Pinpoint the cell where the given text exists, returning its (X, Y) midpoint coordinate. 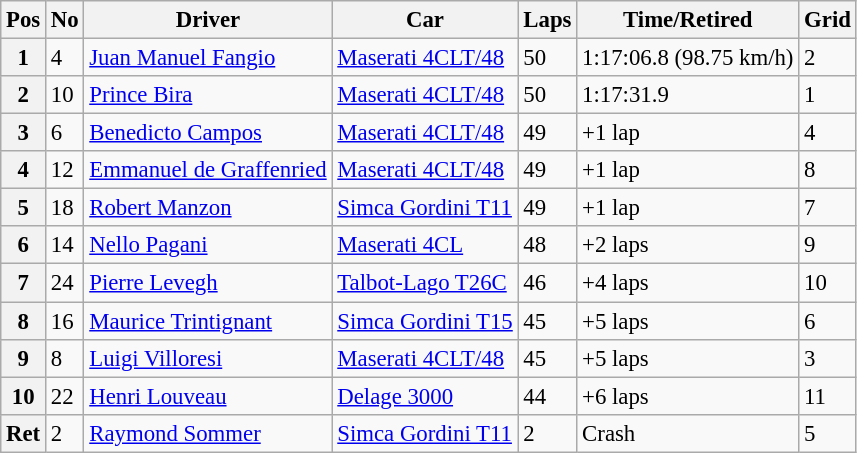
Luigi Villoresi (208, 358)
Robert Manzon (208, 208)
Henri Louveau (208, 396)
Time/Retired (688, 20)
Pierre Levegh (208, 283)
Talbot-Lago T26C (425, 283)
Juan Manuel Fangio (208, 58)
46 (548, 283)
Ret (24, 433)
24 (65, 283)
14 (65, 245)
Prince Bira (208, 95)
Simca Gordini T15 (425, 321)
11 (828, 396)
Emmanuel de Graffenried (208, 170)
Grid (828, 20)
Maserati 4CL (425, 245)
48 (548, 245)
Raymond Sommer (208, 433)
No (65, 20)
Maurice Trintignant (208, 321)
44 (548, 396)
Laps (548, 20)
Pos (24, 20)
Benedicto Campos (208, 133)
12 (65, 170)
Delage 3000 (425, 396)
1:17:31.9 (688, 95)
Nello Pagani (208, 245)
+6 laps (688, 396)
18 (65, 208)
16 (65, 321)
Crash (688, 433)
1:17:06.8 (98.75 km/h) (688, 58)
22 (65, 396)
Driver (208, 20)
+4 laps (688, 283)
+2 laps (688, 245)
Car (425, 20)
